Pinpoint the cell where the given text exists, returning its (X, Y) midpoint coordinate. 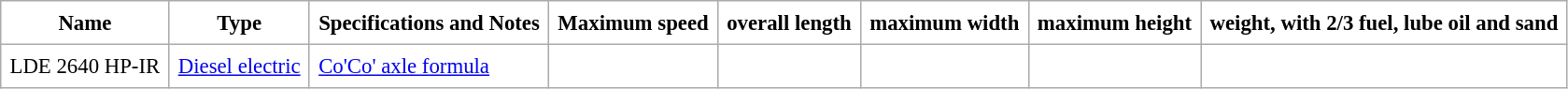
maximum width (944, 22)
Diesel electric (239, 66)
LDE 2640 HP-IR (85, 66)
Co'Co' axle formula (429, 66)
Name (85, 22)
weight, with 2/3 fuel, lube oil and sand (1384, 22)
Maximum speed (633, 22)
overall length (788, 22)
Type (239, 22)
Specifications and Notes (429, 22)
maximum height (1115, 22)
